Extract the [X, Y] coordinate from the center of the cell holding the provided text.  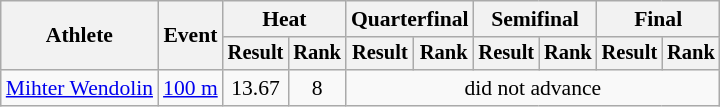
Heat [284, 19]
Mihter Wendolin [80, 88]
Event [190, 36]
Final [658, 19]
Semifinal [536, 19]
did not advance [533, 88]
8 [317, 88]
Quarterfinal [410, 19]
100 m [190, 88]
Athlete [80, 36]
13.67 [256, 88]
